Capture the cell that displays the provided text and extract its [X, Y] central coordinate. 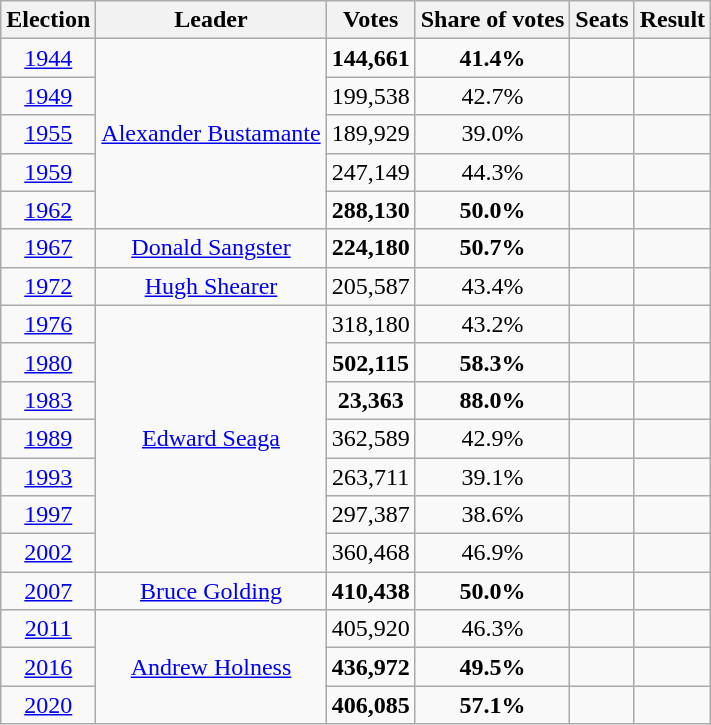
Donald Sangster [211, 248]
Alexander Bustamante [211, 134]
42.9% [492, 438]
Edward Seaga [211, 438]
58.3% [492, 362]
Result [672, 20]
436,972 [370, 667]
1980 [48, 362]
88.0% [492, 400]
1983 [48, 400]
2016 [48, 667]
406,085 [370, 705]
43.4% [492, 286]
263,711 [370, 477]
362,589 [370, 438]
42.7% [492, 96]
1949 [48, 96]
189,929 [370, 134]
Andrew Holness [211, 667]
1972 [48, 286]
1976 [48, 324]
1989 [48, 438]
1997 [48, 515]
44.3% [492, 172]
199,538 [370, 96]
297,387 [370, 515]
Leader [211, 20]
405,920 [370, 629]
50.7% [492, 248]
1967 [48, 248]
38.6% [492, 515]
46.9% [492, 553]
224,180 [370, 248]
Seats [602, 20]
39.1% [492, 477]
502,115 [370, 362]
2007 [48, 591]
Election [48, 20]
318,180 [370, 324]
1944 [48, 58]
23,363 [370, 400]
1959 [48, 172]
Share of votes [492, 20]
2011 [48, 629]
41.4% [492, 58]
247,149 [370, 172]
57.1% [492, 705]
2020 [48, 705]
1955 [48, 134]
1962 [48, 210]
Hugh Shearer [211, 286]
Bruce Golding [211, 591]
288,130 [370, 210]
2002 [48, 553]
43.2% [492, 324]
360,468 [370, 553]
410,438 [370, 591]
205,587 [370, 286]
39.0% [492, 134]
144,661 [370, 58]
Votes [370, 20]
46.3% [492, 629]
49.5% [492, 667]
1993 [48, 477]
